Provide the (x, y) coordinate of the cell's center where the given text is located.  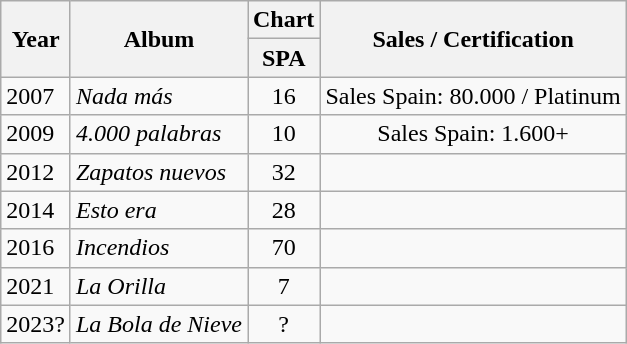
7 (284, 286)
SPA (284, 58)
2023? (36, 324)
La Orilla (158, 286)
Chart (284, 20)
2007 (36, 96)
La Bola de Nieve (158, 324)
? (284, 324)
2014 (36, 210)
10 (284, 134)
Sales / Certification (473, 39)
16 (284, 96)
70 (284, 248)
2021 (36, 286)
Album (158, 39)
Zapatos nuevos (158, 172)
28 (284, 210)
Sales Spain: 1.600+ (473, 134)
2009 (36, 134)
2016 (36, 248)
Esto era (158, 210)
Incendios (158, 248)
Nada más (158, 96)
2012 (36, 172)
32 (284, 172)
Sales Spain: 80.000 / Platinum (473, 96)
Year (36, 39)
4.000 palabras (158, 134)
